Scan for the cell matching the given text and deliver its (x, y) coordinate at center. 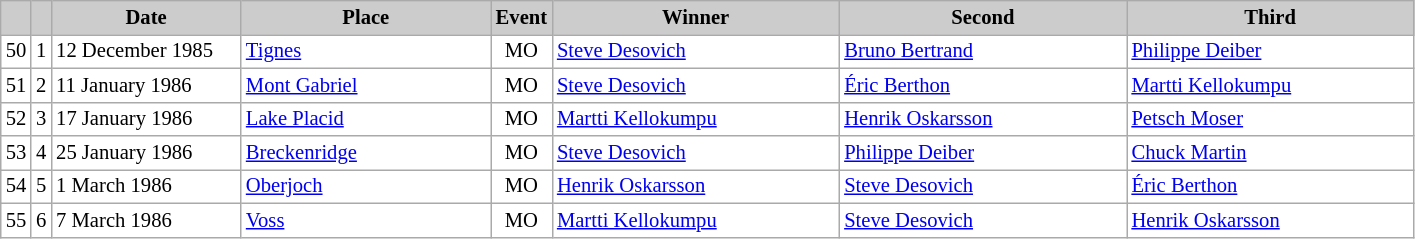
1 (41, 51)
Mont Gabriel (366, 85)
1 March 1986 (146, 186)
17 January 1986 (146, 119)
Voss (366, 220)
55 (16, 220)
50 (16, 51)
12 December 1985 (146, 51)
Second (982, 17)
2 (41, 85)
4 (41, 153)
3 (41, 119)
51 (16, 85)
Event (522, 17)
Oberjoch (366, 186)
11 January 1986 (146, 85)
53 (16, 153)
Date (146, 17)
Chuck Martin (1270, 153)
Bruno Bertrand (982, 51)
6 (41, 220)
52 (16, 119)
7 March 1986 (146, 220)
Place (366, 17)
Tignes (366, 51)
Winner (696, 17)
Breckenridge (366, 153)
5 (41, 186)
Third (1270, 17)
25 January 1986 (146, 153)
54 (16, 186)
Lake Placid (366, 119)
Petsch Moser (1270, 119)
